Return the (X, Y) coordinate for the center point of the cell that contains the specified text.  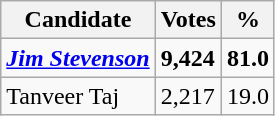
81.0 (248, 58)
9,424 (188, 58)
Candidate (78, 20)
2,217 (188, 96)
19.0 (248, 96)
Jim Stevenson (78, 58)
% (248, 20)
Tanveer Taj (78, 96)
Votes (188, 20)
